Locate the cell with the specified text and output its (x, y) center coordinate. 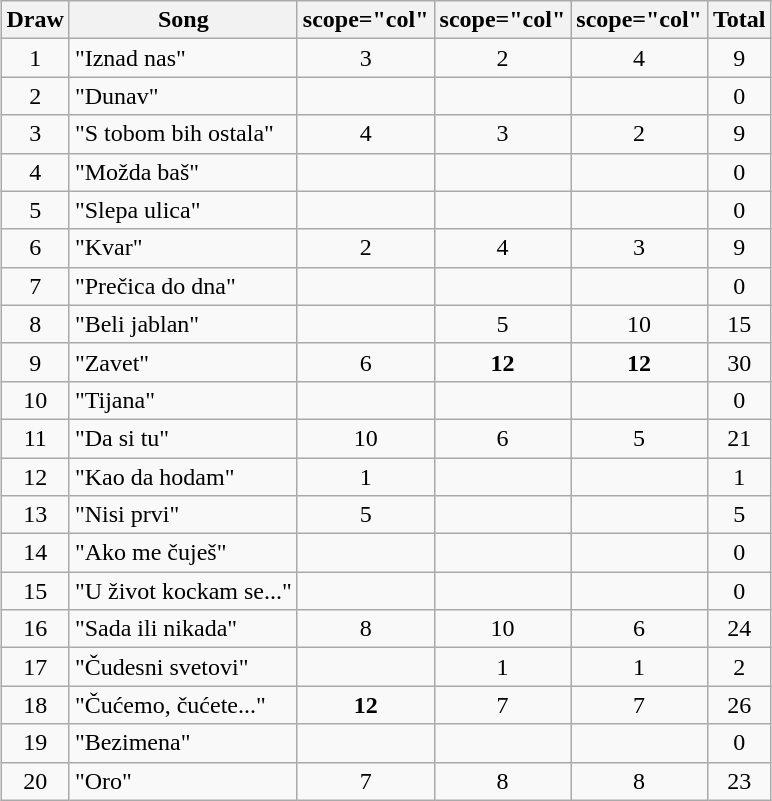
11 (35, 438)
"Tijana" (183, 400)
"Iznad nas" (183, 58)
"Beli jablan" (183, 324)
19 (35, 743)
"Nisi prvi" (183, 515)
"Ako me čuješ" (183, 553)
30 (739, 362)
"Sada ili nikada" (183, 629)
"Da si tu" (183, 438)
Song (183, 20)
"Oro" (183, 781)
13 (35, 515)
14 (35, 553)
"Bezimena" (183, 743)
"Kvar" (183, 248)
"Čućemo, čućete..." (183, 705)
20 (35, 781)
"Prečica do dna" (183, 286)
26 (739, 705)
"U život kockam se..." (183, 591)
18 (35, 705)
"Slepa ulica" (183, 210)
24 (739, 629)
21 (739, 438)
Total (739, 20)
"Zavet" (183, 362)
"Dunav" (183, 96)
"Kao da hodam" (183, 477)
17 (35, 667)
"Čudesni svetovi" (183, 667)
Draw (35, 20)
"Možda baš" (183, 172)
16 (35, 629)
"S tobom bih ostala" (183, 134)
23 (739, 781)
